For the text-containing cell, return its midpoint in (X, Y) coordinate format. 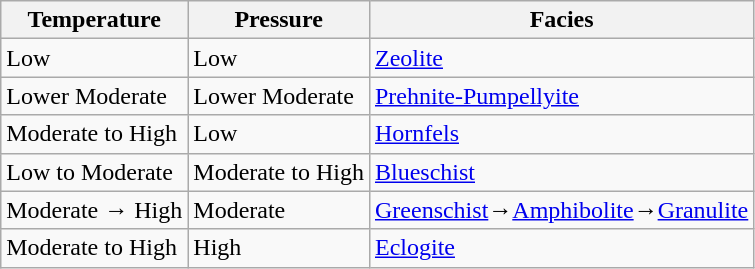
Low to Moderate (94, 172)
Greenschist→Amphibolite→Granulite (561, 210)
Moderate (279, 210)
Hornfels (561, 134)
Pressure (279, 20)
Blueschist (561, 172)
Facies (561, 20)
Temperature (94, 20)
Eclogite (561, 248)
High (279, 248)
Zeolite (561, 58)
Prehnite-Pumpellyite (561, 96)
Moderate → High (94, 210)
